Locate the cell with the specified text and output its [X, Y] center coordinate. 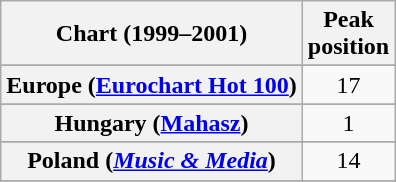
14 [348, 161]
Hungary (Mahasz) [152, 123]
Europe (Eurochart Hot 100) [152, 85]
Peakposition [348, 34]
17 [348, 85]
Chart (1999–2001) [152, 34]
Poland (Music & Media) [152, 161]
1 [348, 123]
